Detect which cell encompasses the target text, then output its [x, y] center coordinate. 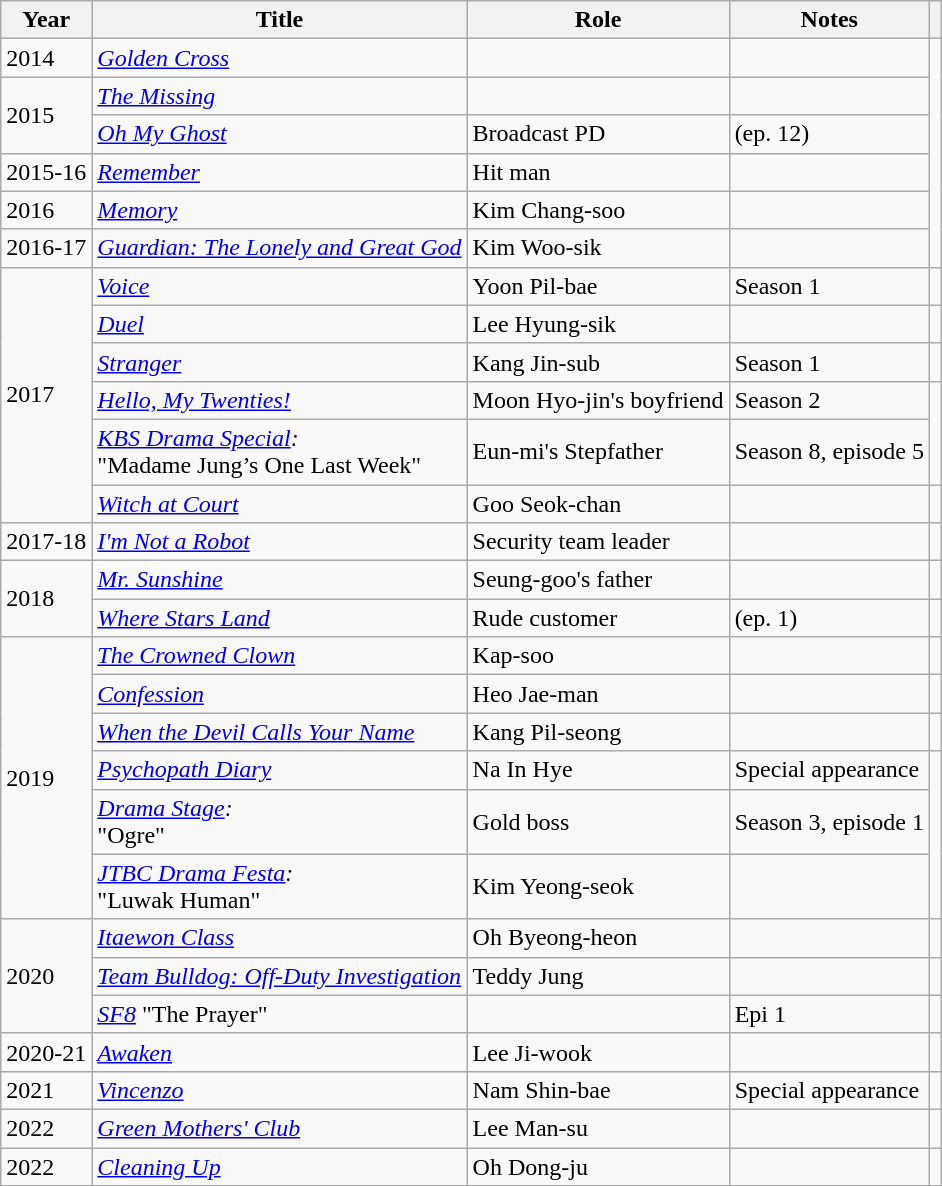
Moon Hyo-jin's boyfriend [598, 400]
Hello, My Twenties! [280, 400]
2020-21 [46, 1052]
Eun-mi's Stepfather [598, 452]
The Crowned Clown [280, 656]
2019 [46, 778]
2015 [46, 115]
Where Stars Land [280, 618]
Oh My Ghost [280, 134]
(ep. 12) [829, 134]
Security team leader [598, 542]
Stranger [280, 362]
Notes [829, 20]
Title [280, 20]
SF8 "The Prayer" [280, 1014]
Yoon Pil-bae [598, 286]
Awaken [280, 1052]
Teddy Jung [598, 976]
Heo Jae-man [598, 694]
Green Mothers' Club [280, 1128]
2014 [46, 58]
KBS Drama Special:"Madame Jung’s One Last Week" [280, 452]
Itaewon Class [280, 938]
2021 [46, 1090]
2015-16 [46, 172]
Drama Stage:"Ogre" [280, 822]
Vincenzo [280, 1090]
Team Bulldog: Off-Duty Investigation [280, 976]
Witch at Court [280, 503]
Remember [280, 172]
Kim Chang-soo [598, 210]
Nam Shin-bae [598, 1090]
Guardian: The Lonely and Great God [280, 248]
Lee Hyung-sik [598, 324]
JTBC Drama Festa:"Luwak Human" [280, 886]
I'm Not a Robot [280, 542]
Lee Man-su [598, 1128]
2017-18 [46, 542]
The Missing [280, 96]
Voice [280, 286]
2018 [46, 599]
2016-17 [46, 248]
Na In Hye [598, 770]
Lee Ji-wook [598, 1052]
Hit man [598, 172]
Oh Byeong-heon [598, 938]
Memory [280, 210]
(ep. 1) [829, 618]
Duel [280, 324]
Golden Cross [280, 58]
2016 [46, 210]
Season 3, episode 1 [829, 822]
When the Devil Calls Your Name [280, 732]
Epi 1 [829, 1014]
Year [46, 20]
Role [598, 20]
Season 2 [829, 400]
Goo Seok-chan [598, 503]
Kim Yeong-seok [598, 886]
Rude customer [598, 618]
Oh Dong-ju [598, 1167]
Cleaning Up [280, 1167]
Mr. Sunshine [280, 580]
Season 8, episode 5 [829, 452]
Kang Jin-sub [598, 362]
2020 [46, 976]
Seung-goo's father [598, 580]
Broadcast PD [598, 134]
Confession [280, 694]
Kap-soo [598, 656]
Kang Pil-seong [598, 732]
Kim Woo-sik [598, 248]
Psychopath Diary [280, 770]
Gold boss [598, 822]
2017 [46, 394]
